Determine the (x, y) coordinate at the center of the cell enclosing the given text.  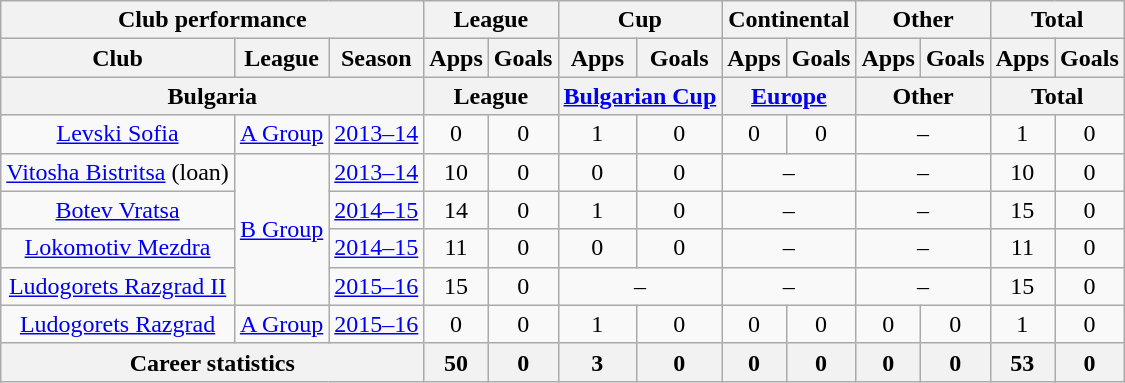
53 (1022, 362)
50 (456, 362)
Continental (789, 20)
Cup (640, 20)
14 (456, 210)
Ludogorets Razgrad (118, 324)
Bulgarian Cup (640, 96)
Club (118, 58)
Bulgaria (212, 96)
B Group (281, 229)
Season (376, 58)
Levski Sofia (118, 134)
3 (598, 362)
Europe (789, 96)
Lokomotiv Mezdra (118, 248)
Ludogorets Razgrad II (118, 286)
Club performance (212, 20)
Career statistics (212, 362)
Botev Vratsa (118, 210)
Vitosha Bistritsa (loan) (118, 172)
